Scan for the cell matching the given text and deliver its [X, Y] coordinate at center. 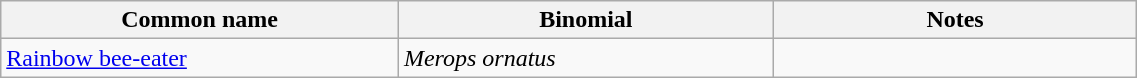
Merops ornatus [586, 58]
Rainbow bee-eater [200, 58]
Notes [955, 20]
Common name [200, 20]
Binomial [586, 20]
